Provide the (X, Y) coordinate of the cell's center where the given text is located.  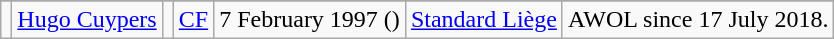
Hugo Cuypers (87, 20)
Standard Liège (484, 20)
7 February 1997 () (310, 20)
AWOL since 17 July 2018. (698, 20)
CF (193, 20)
